Return the (x, y) coordinate for the center point of the cell that contains the specified text.  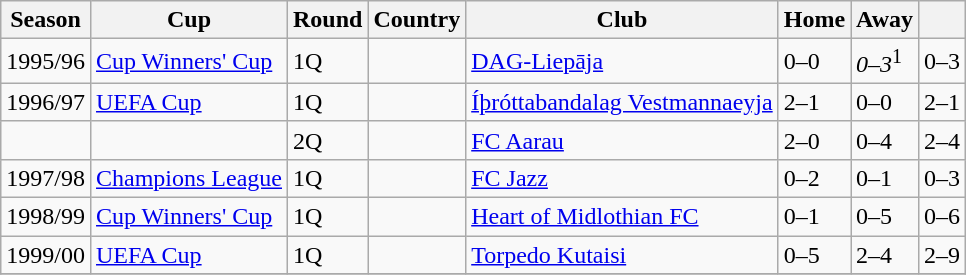
1999/00 (46, 255)
Home (814, 20)
Season (46, 20)
FC Jazz (622, 178)
0–31 (885, 62)
1996/97 (46, 102)
2–0 (814, 140)
1997/98 (46, 178)
1995/96 (46, 62)
Cup (188, 20)
Torpedo Kutaisi (622, 255)
Club (622, 20)
0–6 (942, 217)
1998/99 (46, 217)
0–4 (885, 140)
FC Aarau (622, 140)
Íþróttabandalag Vestmannaeyja (622, 102)
Country (417, 20)
DAG-Liepāja (622, 62)
0–2 (814, 178)
2–9 (942, 255)
Away (885, 20)
Champions League (188, 178)
Round (328, 20)
2Q (328, 140)
Heart of Midlothian FC (622, 217)
